Return [x, y] of the center of cell containing provided text 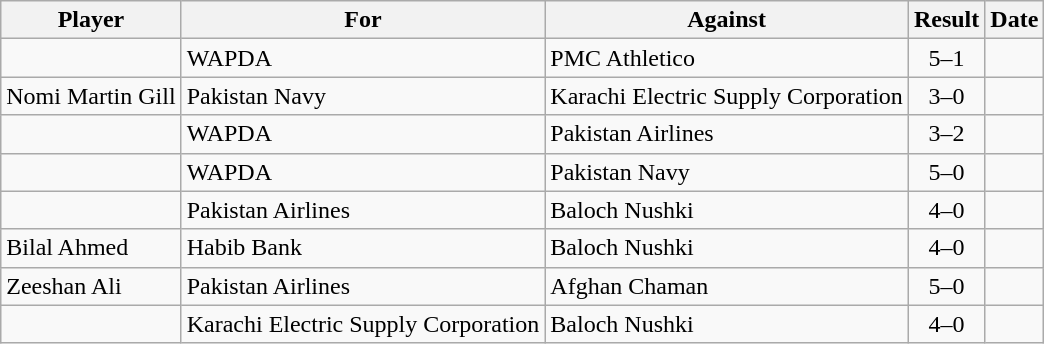
Result [946, 20]
For [363, 20]
3–0 [946, 96]
Zeeshan Ali [91, 286]
Bilal Ahmed [91, 248]
Player [91, 20]
Habib Bank [363, 248]
5–1 [946, 58]
Afghan Chaman [727, 286]
3–2 [946, 134]
Against [727, 20]
Date [1014, 20]
Nomi Martin Gill [91, 96]
PMC Athletico [727, 58]
